Capture the cell that displays the provided text and extract its [x, y] central coordinate. 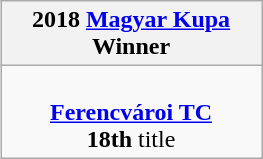
2018 Magyar KupaWinner [130, 34]
Ferencvároi TC18th title [130, 112]
